Identify which cell holds the provided text, then report its [X, Y] central coordinate. 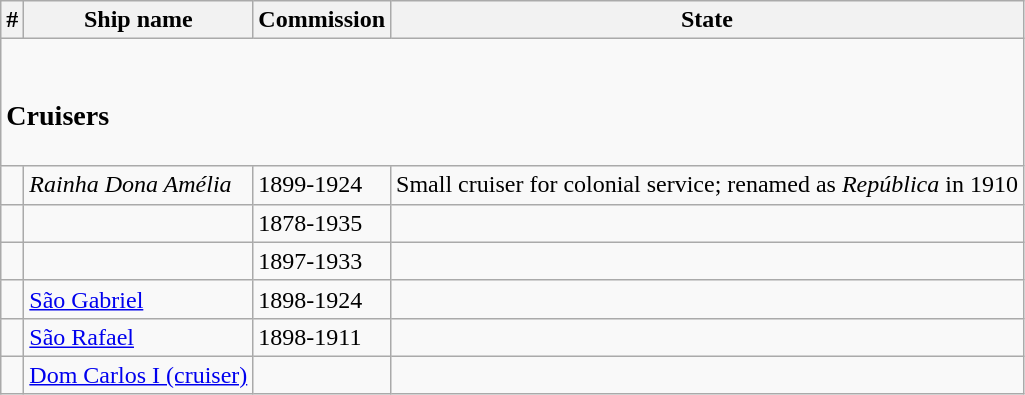
Small cruiser for colonial service; renamed as República in 1910 [708, 185]
São Gabriel [138, 299]
State [708, 20]
1898-1924 [322, 299]
Cruisers [512, 102]
1899-1924 [322, 185]
1898-1911 [322, 337]
São Rafael [138, 337]
# [12, 20]
Ship name [138, 20]
1897-1933 [322, 261]
Rainha Dona Amélia [138, 185]
Commission [322, 20]
1878-1935 [322, 223]
Dom Carlos I (cruiser) [138, 375]
